From the cell containing the given text, extract its center point as (X, Y) coordinate. 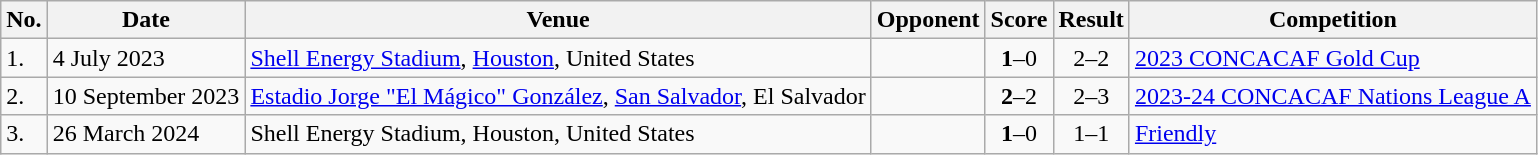
Date (146, 20)
Result (1091, 20)
10 September 2023 (146, 96)
No. (24, 20)
26 March 2024 (146, 134)
2023 CONCACAF Gold Cup (1332, 58)
4 July 2023 (146, 58)
1. (24, 58)
2023-24 CONCACAF Nations League A (1332, 96)
Estadio Jorge "El Mágico" González, San Salvador, El Salvador (558, 96)
1–1 (1091, 134)
Score (1019, 20)
Opponent (928, 20)
Venue (558, 20)
3. (24, 134)
2–3 (1091, 96)
Friendly (1332, 134)
Competition (1332, 20)
2. (24, 96)
